Detect which cell encompasses the target text, then output its [x, y] center coordinate. 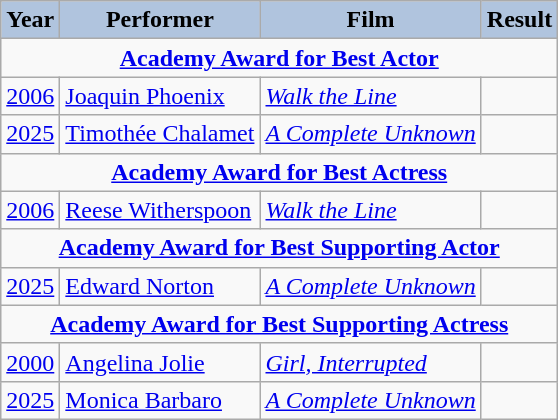
Academy Award for Best Supporting Actress [280, 324]
Academy Award for Best Actress [280, 172]
Result [519, 20]
Performer [160, 20]
Joaquin Phoenix [160, 96]
Film [370, 20]
Academy Award for Best Actor [280, 58]
Academy Award for Best Supporting Actor [280, 248]
Timothée Chalamet [160, 134]
Reese Witherspoon [160, 210]
Year [30, 20]
Edward Norton [160, 286]
Monica Barbaro [160, 400]
Angelina Jolie [160, 362]
Girl, Interrupted [370, 362]
2000 [30, 362]
